Find where the given text appears and provide that cell's center as [x, y] coordinate. 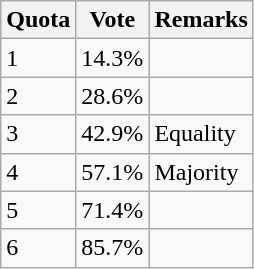
28.6% [112, 96]
3 [38, 134]
57.1% [112, 172]
Majority [201, 172]
Vote [112, 20]
42.9% [112, 134]
85.7% [112, 248]
1 [38, 58]
2 [38, 96]
Remarks [201, 20]
6 [38, 248]
Quota [38, 20]
5 [38, 210]
4 [38, 172]
14.3% [112, 58]
71.4% [112, 210]
Equality [201, 134]
